Extract the [x, y] coordinate from the center of the cell holding the provided text.  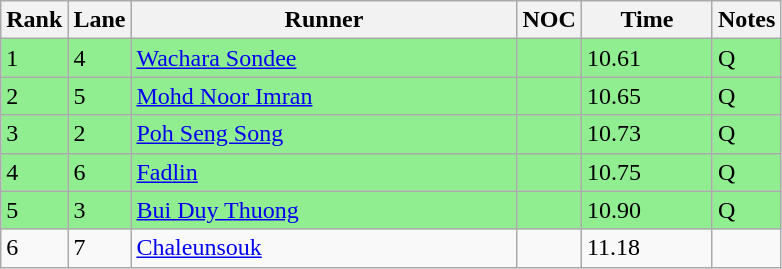
Wachara Sondee [324, 58]
Chaleunsouk [324, 248]
10.61 [646, 58]
Fadlin [324, 172]
10.90 [646, 210]
10.75 [646, 172]
10.65 [646, 96]
Bui Duy Thuong [324, 210]
10.73 [646, 134]
7 [100, 248]
NOC [549, 20]
Rank [34, 20]
11.18 [646, 248]
1 [34, 58]
Runner [324, 20]
Notes [746, 20]
Poh Seng Song [324, 134]
Time [646, 20]
Mohd Noor Imran [324, 96]
Lane [100, 20]
